Locate the cell with the specified text and output its [X, Y] center coordinate. 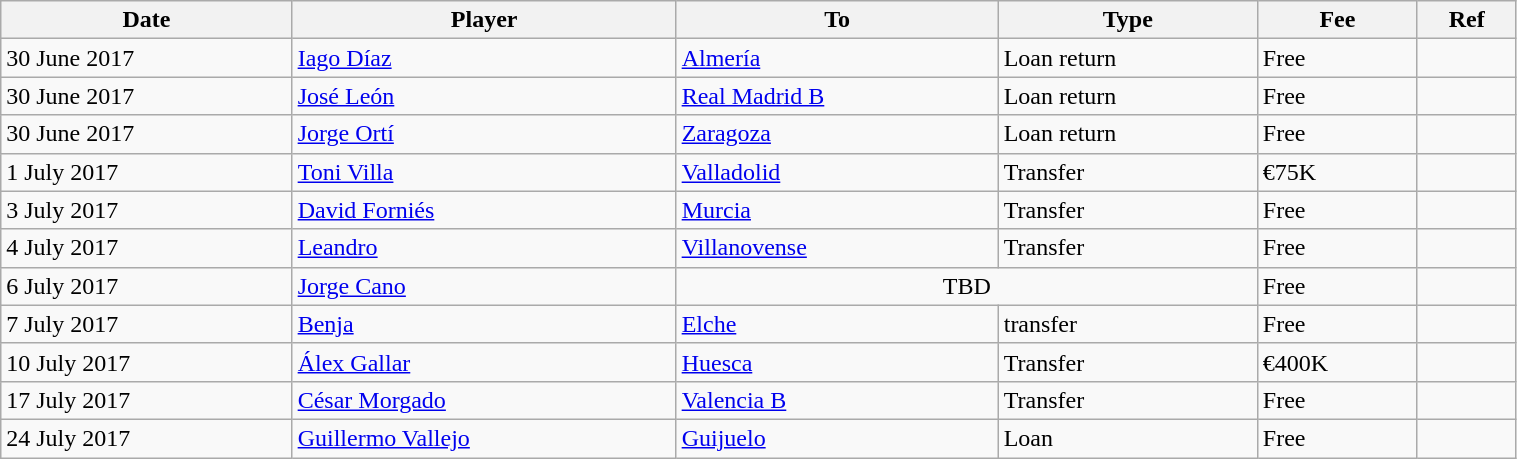
Toni Villa [484, 172]
€75K [1337, 172]
TBD [966, 286]
7 July 2017 [146, 324]
Almería [837, 58]
€400K [1337, 362]
10 July 2017 [146, 362]
César Morgado [484, 400]
David Forniés [484, 210]
24 July 2017 [146, 438]
17 July 2017 [146, 400]
6 July 2017 [146, 286]
Leandro [484, 248]
3 July 2017 [146, 210]
To [837, 20]
Huesca [837, 362]
Date [146, 20]
Guijuelo [837, 438]
Loan [1128, 438]
Elche [837, 324]
Jorge Cano [484, 286]
Murcia [837, 210]
Villanovense [837, 248]
Valencia B [837, 400]
Fee [1337, 20]
Iago Díaz [484, 58]
Type [1128, 20]
Real Madrid B [837, 96]
Álex Gallar [484, 362]
transfer [1128, 324]
Valladolid [837, 172]
Zaragoza [837, 134]
Jorge Ortí [484, 134]
José León [484, 96]
Benja [484, 324]
Player [484, 20]
4 July 2017 [146, 248]
1 July 2017 [146, 172]
Guillermo Vallejo [484, 438]
Ref [1466, 20]
